Determine the [x, y] coordinate at the center of the cell enclosing the given text.  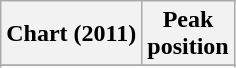
Peakposition [188, 34]
Chart (2011) [72, 34]
